Pinpoint the cell where the given text exists, returning its (X, Y) midpoint coordinate. 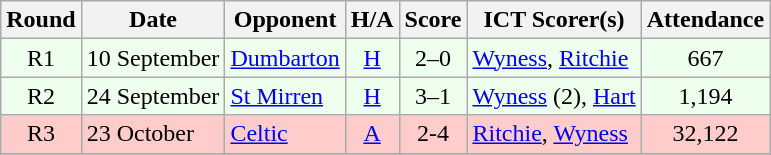
24 September (153, 96)
1,194 (705, 96)
10 September (153, 58)
3–1 (433, 96)
H/A (372, 20)
R2 (41, 96)
Dumbarton (285, 58)
23 October (153, 134)
St Mirren (285, 96)
Wyness, Ritchie (554, 58)
Score (433, 20)
Opponent (285, 20)
Attendance (705, 20)
A (372, 134)
Wyness (2), Hart (554, 96)
Celtic (285, 134)
2–0 (433, 58)
R1 (41, 58)
667 (705, 58)
R3 (41, 134)
Ritchie, Wyness (554, 134)
2-4 (433, 134)
ICT Scorer(s) (554, 20)
32,122 (705, 134)
Date (153, 20)
Round (41, 20)
